Locate the cell with the specified text and output its [x, y] center coordinate. 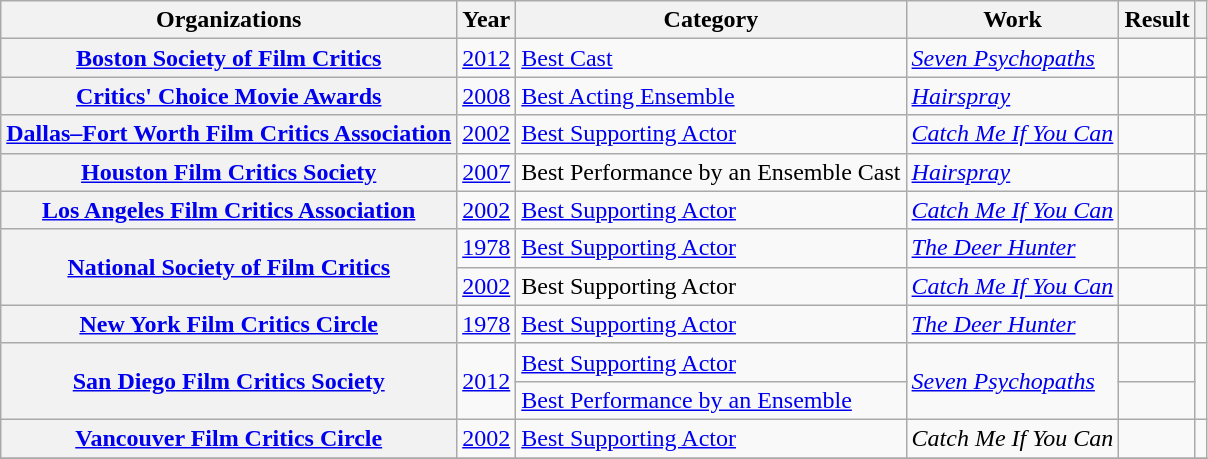
2008 [486, 96]
Year [486, 20]
Dallas–Fort Worth Film Critics Association [229, 134]
Organizations [229, 20]
Work [1012, 20]
Best Performance by an Ensemble [711, 400]
Boston Society of Film Critics [229, 58]
Vancouver Film Critics Circle [229, 438]
San Diego Film Critics Society [229, 381]
Los Angeles Film Critics Association [229, 210]
Best Performance by an Ensemble Cast [711, 172]
National Society of Film Critics [229, 267]
Best Acting Ensemble [711, 96]
Category [711, 20]
New York Film Critics Circle [229, 324]
Critics' Choice Movie Awards [229, 96]
Result [1157, 20]
Best Cast [711, 58]
2007 [486, 172]
Houston Film Critics Society [229, 172]
